Detect which cell encompasses the target text, then output its (x, y) center coordinate. 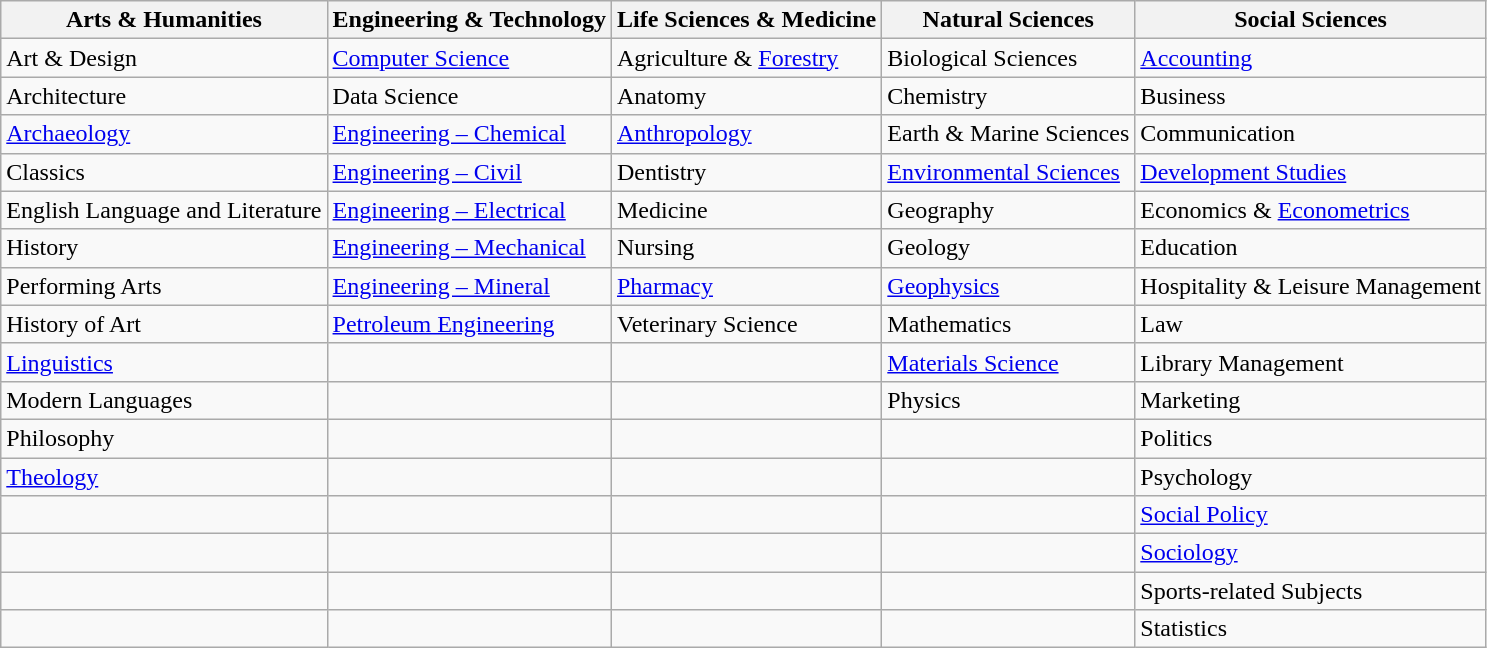
Politics (1311, 438)
Statistics (1311, 629)
English Language and Literature (164, 210)
Linguistics (164, 362)
Engineering & Technology (469, 20)
Computer Science (469, 58)
History of Art (164, 324)
Social Policy (1311, 515)
Philosophy (164, 438)
Engineering – Civil (469, 172)
Earth & Marine Sciences (1008, 134)
Arts & Humanities (164, 20)
Performing Arts (164, 286)
Art & Design (164, 58)
Chemistry (1008, 96)
Nursing (746, 248)
Mathematics (1008, 324)
Engineering – Mineral (469, 286)
Anatomy (746, 96)
Pharmacy (746, 286)
Development Studies (1311, 172)
Geology (1008, 248)
Data Science (469, 96)
Business (1311, 96)
Veterinary Science (746, 324)
Geophysics (1008, 286)
Archaeology (164, 134)
Social Sciences (1311, 20)
Petroleum Engineering (469, 324)
Law (1311, 324)
Communication (1311, 134)
Architecture (164, 96)
Modern Languages (164, 400)
Economics & Econometrics (1311, 210)
Classics (164, 172)
Education (1311, 248)
Biological Sciences (1008, 58)
Theology (164, 477)
Medicine (746, 210)
Sports-related Subjects (1311, 591)
Life Sciences & Medicine (746, 20)
Accounting (1311, 58)
Physics (1008, 400)
Engineering – Chemical (469, 134)
Dentistry (746, 172)
Geography (1008, 210)
History (164, 248)
Environmental Sciences (1008, 172)
Agriculture & Forestry (746, 58)
Natural Sciences (1008, 20)
Psychology (1311, 477)
Hospitality & Leisure Management (1311, 286)
Library Management (1311, 362)
Materials Science (1008, 362)
Engineering – Mechanical (469, 248)
Engineering – Electrical (469, 210)
Sociology (1311, 553)
Anthropology (746, 134)
Marketing (1311, 400)
